Determine the (x, y) coordinate at the center of the cell enclosing the given text.  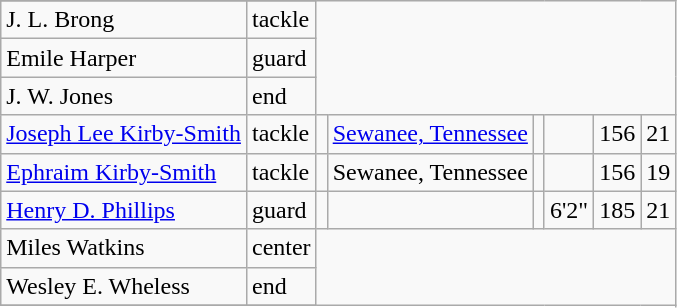
Ephraim Kirby-Smith (124, 172)
19 (658, 172)
center (281, 248)
J. L. Brong (124, 20)
185 (618, 210)
J. W. Jones (124, 96)
6'2" (568, 210)
Emile Harper (124, 58)
Miles Watkins (124, 248)
Wesley E. Wheless (124, 286)
Joseph Lee Kirby-Smith (124, 134)
Henry D. Phillips (124, 210)
